For the text-containing cell, return its midpoint in [X, Y] coordinate format. 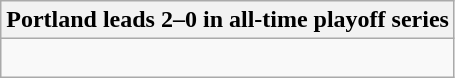
Portland leads 2–0 in all-time playoff series [228, 20]
